Identify which cell holds the provided text, then report its (x, y) central coordinate. 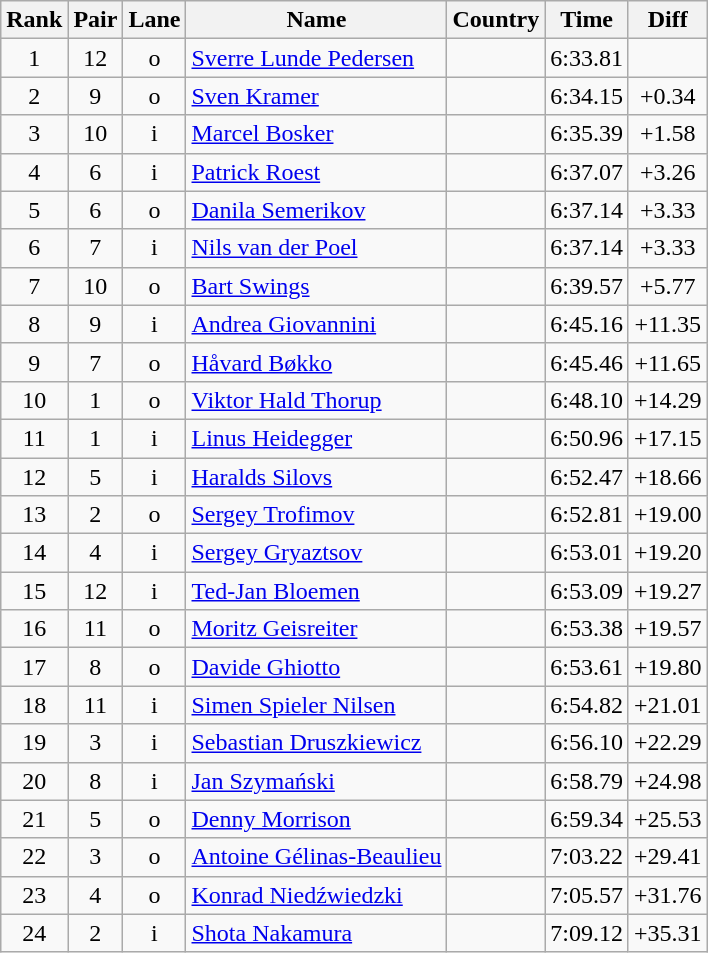
+21.01 (668, 705)
Pair (96, 20)
+11.65 (668, 362)
6:48.10 (587, 400)
+5.77 (668, 286)
+3.26 (668, 172)
Viktor Hald Thorup (316, 400)
+25.53 (668, 819)
Simen Spieler Nilsen (316, 705)
Antoine Gélinas-Beaulieu (316, 857)
17 (34, 667)
Sergey Trofimov (316, 515)
6:52.47 (587, 477)
+0.34 (668, 96)
13 (34, 515)
+14.29 (668, 400)
Sverre Lunde Pedersen (316, 58)
6:37.07 (587, 172)
6:54.82 (587, 705)
23 (34, 895)
Time (587, 20)
19 (34, 743)
Andrea Giovannini (316, 324)
Nils van der Poel (316, 248)
Shota Nakamura (316, 933)
6:58.79 (587, 781)
Linus Heidegger (316, 438)
Davide Ghiotto (316, 667)
+19.57 (668, 629)
Sergey Gryaztsov (316, 553)
+18.66 (668, 477)
6:53.61 (587, 667)
+19.80 (668, 667)
16 (34, 629)
+22.29 (668, 743)
Bart Swings (316, 286)
14 (34, 553)
6:53.38 (587, 629)
Lane (154, 20)
Marcel Bosker (316, 134)
+17.15 (668, 438)
Danila Semerikov (316, 210)
6:33.81 (587, 58)
6:50.96 (587, 438)
Jan Szymański (316, 781)
6:53.09 (587, 591)
7:03.22 (587, 857)
20 (34, 781)
+35.31 (668, 933)
Håvard Bøkko (316, 362)
21 (34, 819)
+19.27 (668, 591)
Rank (34, 20)
6:52.81 (587, 515)
Konrad Niedźwiedzki (316, 895)
Moritz Geisreiter (316, 629)
22 (34, 857)
+19.20 (668, 553)
Sven Kramer (316, 96)
6:35.39 (587, 134)
+11.35 (668, 324)
Sebastian Druszkiewicz (316, 743)
Patrick Roest (316, 172)
Haralds Silovs (316, 477)
Country (496, 20)
6:45.46 (587, 362)
+24.98 (668, 781)
6:34.15 (587, 96)
6:59.34 (587, 819)
15 (34, 591)
Denny Morrison (316, 819)
7:05.57 (587, 895)
24 (34, 933)
6:45.16 (587, 324)
Name (316, 20)
Diff (668, 20)
Ted-Jan Bloemen (316, 591)
18 (34, 705)
6:56.10 (587, 743)
7:09.12 (587, 933)
6:39.57 (587, 286)
+19.00 (668, 515)
6:53.01 (587, 553)
+31.76 (668, 895)
+29.41 (668, 857)
+1.58 (668, 134)
